Detect which cell encompasses the target text, then output its (X, Y) center coordinate. 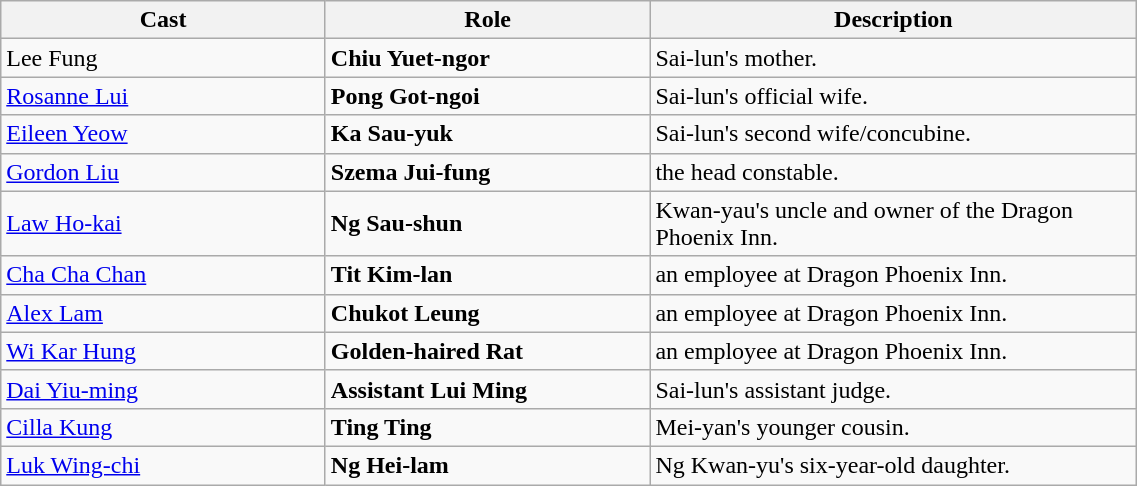
Assistant Lui Ming (488, 389)
Sai-lun's assistant judge. (894, 389)
Sai-lun's mother. (894, 58)
Cast (164, 20)
Ng Sau-shun (488, 224)
Sai-lun's second wife/concubine. (894, 134)
Chukot Leung (488, 313)
Lee Fung (164, 58)
Luk Wing-chi (164, 465)
Ka Sau-yuk (488, 134)
Chiu Yuet-ngor (488, 58)
Golden-haired Rat (488, 351)
Eileen Yeow (164, 134)
Role (488, 20)
Alex Lam (164, 313)
Ting Ting (488, 427)
Kwan-yau's uncle and owner of the Dragon Phoenix Inn. (894, 224)
Tit Kim-lan (488, 275)
Mei-yan's younger cousin. (894, 427)
Ng Kwan-yu's six-year-old daughter. (894, 465)
Wi Kar Hung (164, 351)
Description (894, 20)
Cilla Kung (164, 427)
Rosanne Lui (164, 96)
Ng Hei-lam (488, 465)
Szema Jui-fung (488, 172)
Sai-lun's official wife. (894, 96)
the head constable. (894, 172)
Pong Got-ngoi (488, 96)
Cha Cha Chan (164, 275)
Dai Yiu-ming (164, 389)
Law Ho-kai (164, 224)
Gordon Liu (164, 172)
